Provide the (X, Y) coordinate of the cell's center where the given text is located.  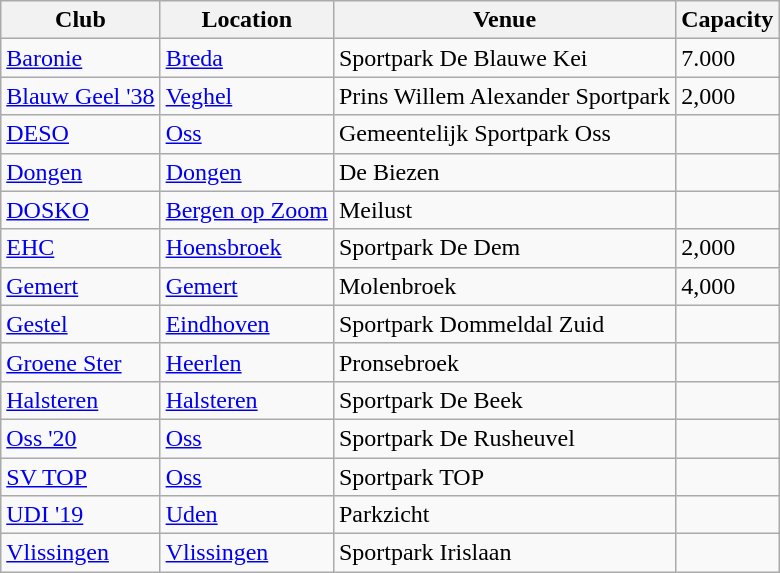
Parkzicht (504, 515)
Uden (246, 515)
Location (246, 20)
Capacity (728, 20)
Pronsebroek (504, 362)
4,000 (728, 286)
Venue (504, 20)
SV TOP (80, 477)
De Biezen (504, 172)
Veghel (246, 96)
Sportpark De Blauwe Kei (504, 58)
Gestel (80, 324)
Sportpark De Rusheuvel (504, 438)
Eindhoven (246, 324)
UDI '19 (80, 515)
Gemeentelijk Sportpark Oss (504, 134)
DESO (80, 134)
Heerlen (246, 362)
7.000 (728, 58)
Sportpark De Beek (504, 400)
Molenbroek (504, 286)
EHC (80, 248)
Prins Willem Alexander Sportpark (504, 96)
Oss '20 (80, 438)
Baronie (80, 58)
Bergen op Zoom (246, 210)
Groene Ster (80, 362)
Sportpark TOP (504, 477)
Sportpark Dommeldal Zuid (504, 324)
Hoensbroek (246, 248)
Club (80, 20)
Breda (246, 58)
Meilust (504, 210)
Sportpark Irislaan (504, 553)
Blauw Geel '38 (80, 96)
Sportpark De Dem (504, 248)
DOSKO (80, 210)
